Detect which cell encompasses the target text, then output its [X, Y] center coordinate. 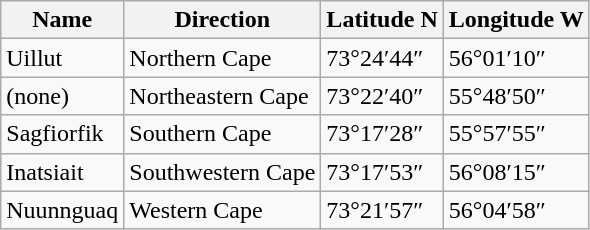
Latitude N [382, 20]
56°01′10″ [516, 58]
Uillut [62, 58]
Direction [222, 20]
Sagfiorfik [62, 134]
55°48′50″ [516, 96]
56°08′15″ [516, 172]
(none) [62, 96]
73°22′40″ [382, 96]
Inatsiait [62, 172]
Longitude W [516, 20]
Northeastern Cape [222, 96]
73°24′44″ [382, 58]
Name [62, 20]
73°17′28″ [382, 134]
55°57′55″ [516, 134]
Western Cape [222, 210]
Southwestern Cape [222, 172]
73°21′57″ [382, 210]
73°17′53″ [382, 172]
Nuunnguaq [62, 210]
56°04′58″ [516, 210]
Southern Cape [222, 134]
Northern Cape [222, 58]
